Locate the cell with the specified text and output its [x, y] center coordinate. 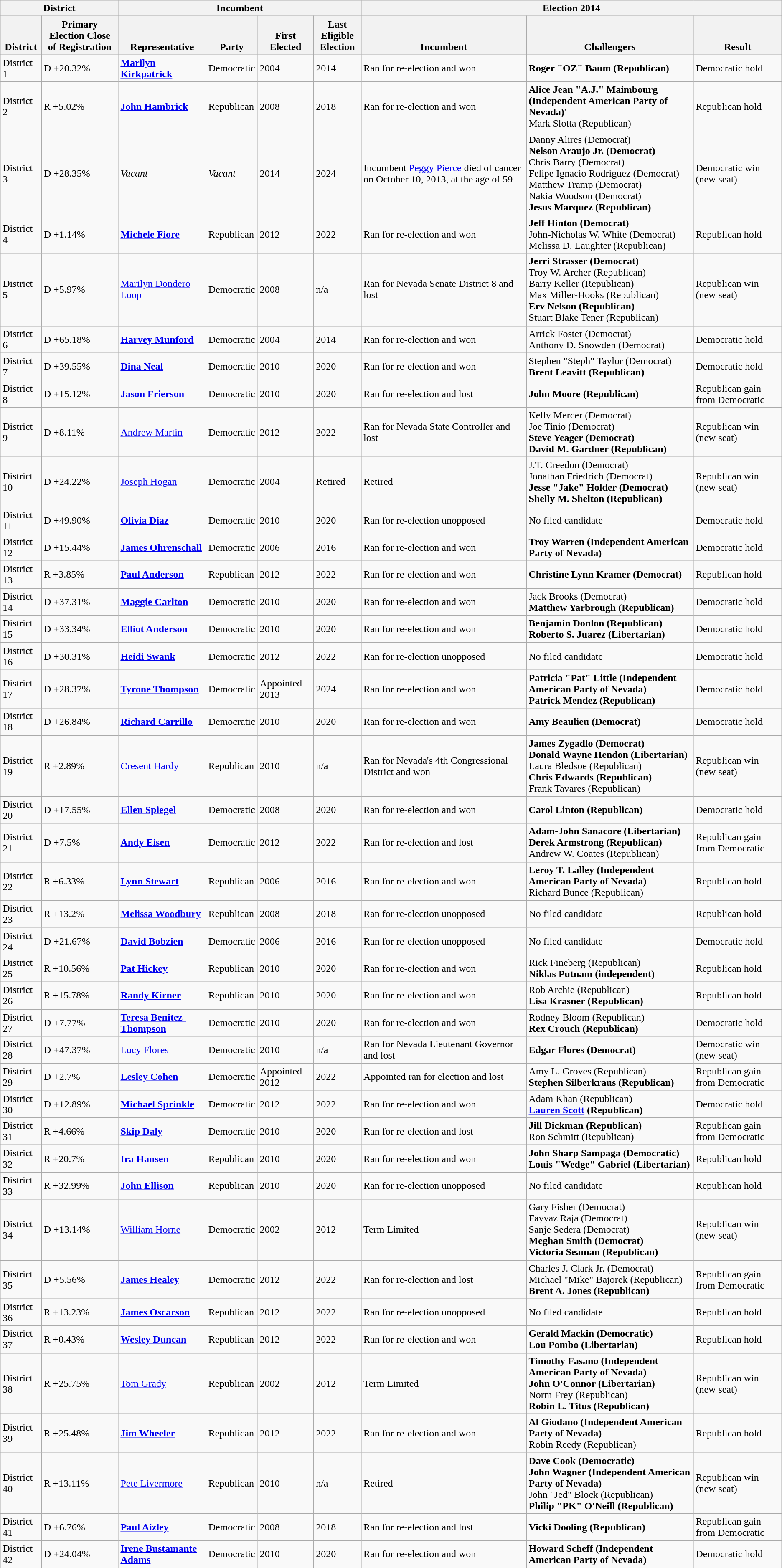
Representative [162, 35]
Heidi Swank [162, 656]
Appointed 2013 [286, 689]
Gerald Mackin (Democratic)Lou Pombo (Libertarian) [610, 1340]
D +33.34% [80, 629]
Randy Kirner [162, 996]
D +65.18% [80, 339]
FirstElected [286, 35]
R +25.48% [80, 1433]
District 32 [21, 1158]
Harvey Munford [162, 339]
Rodney Bloom (Republican)Rex Crouch (Republican) [610, 1022]
Tyrone Thompson [162, 689]
Pete Livermore [162, 1483]
Skip Daly [162, 1132]
Maggie Carlton [162, 602]
Kelly Mercer (Democrat)Joe Tinio (Democrat)Steve Yeager (Democrat)David M. Gardner (Republican) [610, 432]
Troy Warren (Independent American Party of Nevada) [610, 548]
D +28.35% [80, 173]
Al Giodano (Independent American Party of Nevada)Robin Reedy (Republican) [610, 1433]
Arrick Foster (Democrat)Anthony D. Snowden (Democrat) [610, 339]
District 34 [21, 1230]
Marilyn Dondero Loop [162, 290]
District 33 [21, 1186]
District 37 [21, 1340]
D +24.04% [80, 1554]
D +49.90% [80, 520]
Pat Hickey [162, 968]
Lucy Flores [162, 1050]
John Ellison [162, 1186]
Lynn Stewart [162, 881]
Stephen "Steph" Taylor (Democrat)Brent Leavitt (Republican) [610, 367]
R +13.2% [80, 914]
District 29 [21, 1077]
District 36 [21, 1312]
District 6 [21, 339]
Michael Sprinkle [162, 1104]
Ran for Nevada Senate District 8 and lost [444, 290]
D +39.55% [80, 367]
D +47.37% [80, 1050]
D +5.56% [80, 1279]
Jason Frierson [162, 393]
R +6.33% [80, 881]
Marilyn Kirkpatrick [162, 68]
D +17.55% [80, 810]
Appointed ran for election and lost [444, 1077]
District 27 [21, 1022]
District 11 [21, 520]
District 14 [21, 602]
Rob Archie (Republican)Lisa Krasner (Republican) [610, 996]
Charles J. Clark Jr. (Democrat)Michael "Mike" Bajorek (Republican)Brent A. Jones (Republican) [610, 1279]
District 24 [21, 941]
Lesley Cohen [162, 1077]
Rick Fineberg (Republican)Niklas Putnam (independent) [610, 968]
R +13.23% [80, 1312]
Alice Jean "A.J." Maimbourg (Independent American Party of Nevada)'Mark Slotta (Republican) [610, 107]
Jill Dickman (Republican)Ron Schmitt (Republican) [610, 1132]
District 22 [21, 881]
Patricia "Pat" Little (Independent American Party of Nevada)Patrick Mendez (Republican) [610, 689]
J.T. Creedon (Democrat)Jonathan Friedrich (Democrat)Jesse "Jake" Holder (Democrat)Shelly M. Shelton (Republican) [610, 482]
Elliot Anderson [162, 629]
Teresa Benitez-Thompson [162, 1022]
David Bobzien [162, 941]
Amy Beaulieu (Democrat) [610, 722]
Jack Brooks (Democrat)Matthew Yarbrough (Republican) [610, 602]
R +3.85% [80, 575]
D +5.97% [80, 290]
Michele Fiore [162, 234]
Benjamin Donlon (Republican)Roberto S. Juarez (Libertarian) [610, 629]
R +2.89% [80, 766]
District 28 [21, 1050]
District 23 [21, 914]
District 41 [21, 1527]
William Horne [162, 1230]
Adam-John Sanacore (Libertarian)Derek Armstrong (Republican)Andrew W. Coates (Republican) [610, 843]
District 20 [21, 810]
Richard Carrillo [162, 722]
District 9 [21, 432]
D +12.89% [80, 1104]
R +20.7% [80, 1158]
D +7.77% [80, 1022]
D +15.44% [80, 548]
R +32.99% [80, 1186]
D +24.22% [80, 482]
District 5 [21, 290]
D +28.37% [80, 689]
Cresent Hardy [162, 766]
R +4.66% [80, 1132]
District 26 [21, 996]
D +8.11% [80, 432]
District 13 [21, 575]
Tom Grady [162, 1383]
Result [738, 35]
James Ohrenschall [162, 548]
D +2.7% [80, 1077]
Gary Fisher (Democrat)Fayyaz Raja (Democrat)Sanje Sedera (Democrat)Meghan Smith (Democrat)Victoria Seaman (Republican) [610, 1230]
R +13.11% [80, 1483]
Irene Bustamante Adams [162, 1554]
John Moore (Republican) [610, 393]
District 35 [21, 1279]
D +7.5% [80, 843]
District 8 [21, 393]
District 7 [21, 367]
District 39 [21, 1433]
Appointed 2012 [286, 1077]
Vicki Dooling (Republican) [610, 1527]
Jeff Hinton (Democrat)John-Nicholas W. White (Democrat)Melissa D. Laughter (Republican) [610, 234]
D +30.31% [80, 656]
John Sharp Sampaga (Democratic)Louis "Wedge" Gabriel (Libertarian) [610, 1158]
Andy Eisen [162, 843]
Ran for Nevada State Controller and lost [444, 432]
Ira Hansen [162, 1158]
Jim Wheeler [162, 1433]
District 40 [21, 1483]
D +6.76% [80, 1527]
Roger "OZ" Baum (Republican) [610, 68]
Olivia Diaz [162, 520]
Melissa Woodbury [162, 914]
Amy L. Groves (Republican)Stephen Silberkraus (Republican) [610, 1077]
R +10.56% [80, 968]
District 25 [21, 968]
District 38 [21, 1383]
Dina Neal [162, 367]
District 42 [21, 1554]
Carol Linton (Republican) [610, 810]
Ran for Nevada's 4th Congressional District and won [444, 766]
District 1 [21, 68]
District 3 [21, 173]
Last EligibleElection [338, 35]
District 18 [21, 722]
Andrew Martin [162, 432]
Wesley Duncan [162, 1340]
Paul Anderson [162, 575]
Ellen Spiegel [162, 810]
District 12 [21, 548]
D +1.14% [80, 234]
D +26.84% [80, 722]
Adam Khan (Republican)Lauren Scott (Republican) [610, 1104]
D +21.67% [80, 941]
Incumbent Peggy Pierce died of cancer on October 10, 2013, at the age of 59 [444, 173]
Joseph Hogan [162, 482]
D +20.32% [80, 68]
R +5.02% [80, 107]
Leroy T. Lalley (Independent American Party of Nevada)Richard Bunce (Republican) [610, 881]
Ran for Nevada Lieutenant Governor and lost [444, 1050]
D +37.31% [80, 602]
District 30 [21, 1104]
John Hambrick [162, 107]
Dave Cook (Democratic)John Wagner (Independent American Party of Nevada)John "Jed" Block (Republican)Philip "PK" O'Neill (Republican) [610, 1483]
District 19 [21, 766]
District 4 [21, 234]
District 17 [21, 689]
R +25.75% [80, 1383]
James Oscarson [162, 1312]
Election 2014 [571, 8]
Christine Lynn Kramer (Democrat) [610, 575]
James Zygadlo (Democrat)Donald Wayne Hendon (Libertarian)Laura Bledsoe (Republican)Chris Edwards (Republican)Frank Tavares (Republican) [610, 766]
District 21 [21, 843]
Primary Election Closeof Registration [80, 35]
D +15.12% [80, 393]
R +0.43% [80, 1340]
James Healey [162, 1279]
District 10 [21, 482]
Howard Scheff (Independent American Party of Nevada) [610, 1554]
Paul Aizley [162, 1527]
Edgar Flores (Democrat) [610, 1050]
Timothy Fasano (Independent American Party of Nevada)John O'Connor (Libertarian)Norm Frey (Republican)Robin L. Titus (Republican) [610, 1383]
Challengers [610, 35]
District 15 [21, 629]
D +13.14% [80, 1230]
District 31 [21, 1132]
District 2 [21, 107]
District 16 [21, 656]
Party [231, 35]
R +15.78% [80, 996]
